Provide the [X, Y] coordinate of the cell's center where the given text is located.  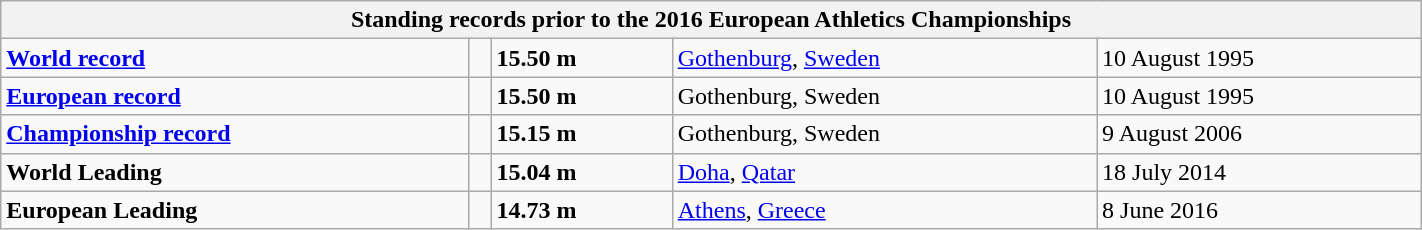
15.15 m [582, 134]
18 July 2014 [1260, 172]
Championship record [235, 134]
Doha, Qatar [884, 172]
World record [235, 58]
Athens, Greece [884, 210]
15.04 m [582, 172]
European record [235, 96]
World Leading [235, 172]
14.73 m [582, 210]
Standing records prior to the 2016 European Athletics Championships [711, 20]
9 August 2006 [1260, 134]
8 June 2016 [1260, 210]
European Leading [235, 210]
